Output the (X, Y) coordinate of the center of the cell containing the given text.  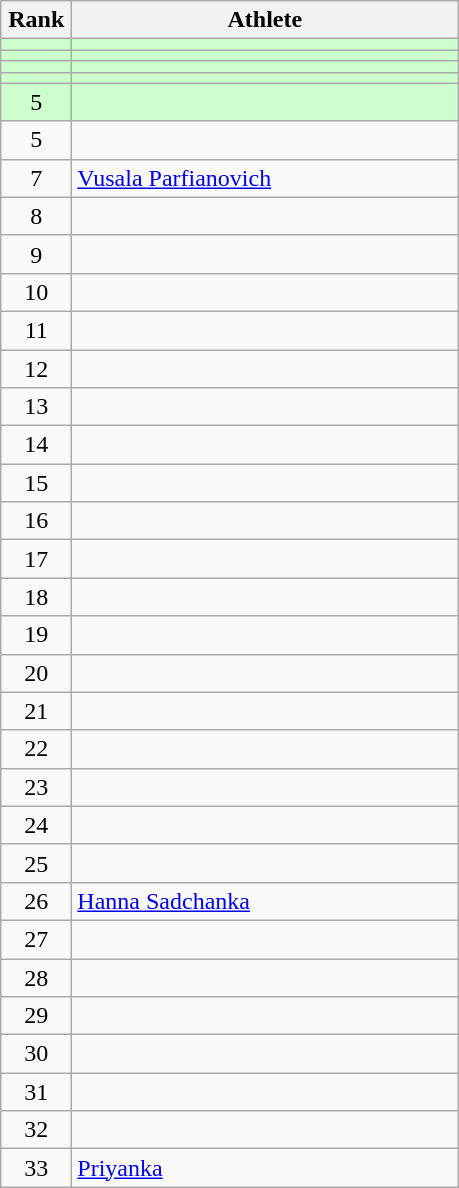
15 (36, 483)
Rank (36, 20)
13 (36, 407)
22 (36, 749)
19 (36, 635)
32 (36, 1130)
28 (36, 977)
20 (36, 673)
24 (36, 825)
11 (36, 330)
17 (36, 559)
16 (36, 521)
Hanna Sadchanka (265, 901)
26 (36, 901)
18 (36, 597)
10 (36, 292)
23 (36, 787)
21 (36, 711)
31 (36, 1092)
33 (36, 1168)
25 (36, 863)
14 (36, 445)
12 (36, 369)
29 (36, 1016)
Vusala Parfianovich (265, 178)
Athlete (265, 20)
9 (36, 254)
27 (36, 939)
7 (36, 178)
Priyanka (265, 1168)
8 (36, 216)
30 (36, 1054)
